Find where the given text appears and provide that cell's center as (X, Y) coordinate. 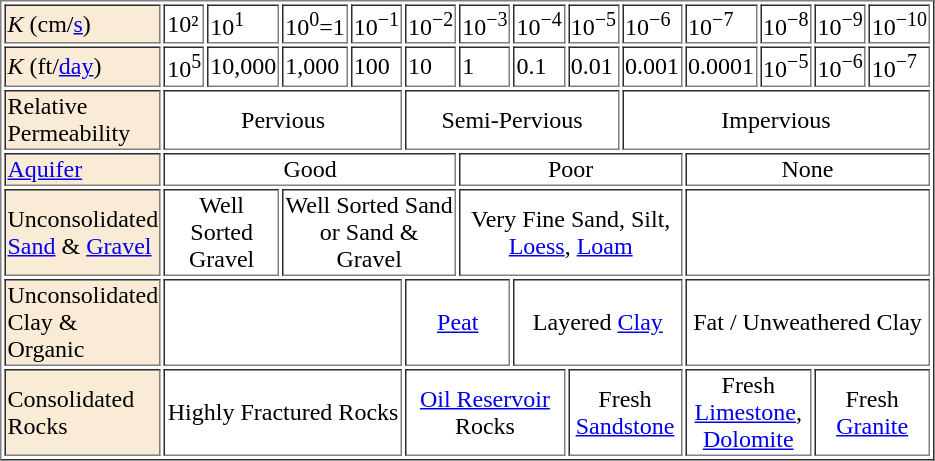
Layered Clay (598, 322)
Oil Reservoir Rocks (485, 412)
Well Sorted Sand or Sand & Gravel (369, 232)
Highly Fractured Rocks (283, 412)
105 (184, 66)
Poor (570, 168)
1 (484, 66)
0.01 (594, 66)
0.001 (652, 66)
Fresh Sandstone (625, 412)
101 (243, 24)
K (ft/day) (82, 66)
10−10 (900, 24)
10−4 (540, 24)
Unconsolidated Sand & Gravel (82, 232)
Aquifer (82, 168)
Relative Permeability (82, 119)
1,000 (315, 66)
10−8 (786, 24)
10−2 (430, 24)
0.0001 (721, 66)
Fresh Limestone, Dolomite (748, 412)
10,000 (243, 66)
Consolidated Rocks (82, 412)
None (808, 168)
Impervious (776, 119)
Semi-Pervious (512, 119)
10−9 (840, 24)
Unconsolidated Clay & Organic (82, 322)
100 (376, 66)
Very Fine Sand, Silt, Loess, Loam (570, 232)
Peat (458, 322)
10−1 (376, 24)
K (cm/s) (82, 24)
10−3 (484, 24)
10 (430, 66)
Good (310, 168)
Fresh Granite (872, 412)
10² (184, 24)
0.1 (540, 66)
Well Sorted Gravel (222, 232)
Fat / Unweathered Clay (808, 322)
100=1 (315, 24)
Pervious (283, 119)
